Detect which cell encompasses the target text, then output its [x, y] center coordinate. 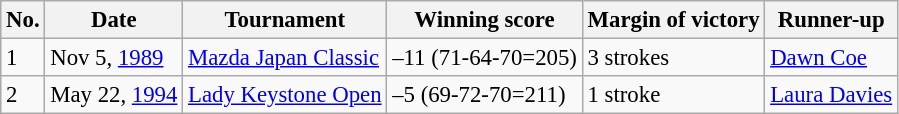
1 stroke [674, 95]
–5 (69-72-70=211) [484, 95]
–11 (71-64-70=205) [484, 58]
No. [23, 20]
Margin of victory [674, 20]
1 [23, 58]
2 [23, 95]
May 22, 1994 [114, 95]
Winning score [484, 20]
Laura Davies [832, 95]
Dawn Coe [832, 58]
3 strokes [674, 58]
Tournament [285, 20]
Runner-up [832, 20]
Date [114, 20]
Mazda Japan Classic [285, 58]
Nov 5, 1989 [114, 58]
Lady Keystone Open [285, 95]
